Output the [X, Y] coordinate of the center of the cell containing the given text.  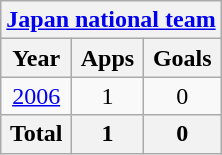
Goals [182, 58]
Total [36, 134]
2006 [36, 96]
Apps [108, 58]
Year [36, 58]
Japan national team [111, 20]
